Identify which cell holds the provided text, then report its (X, Y) central coordinate. 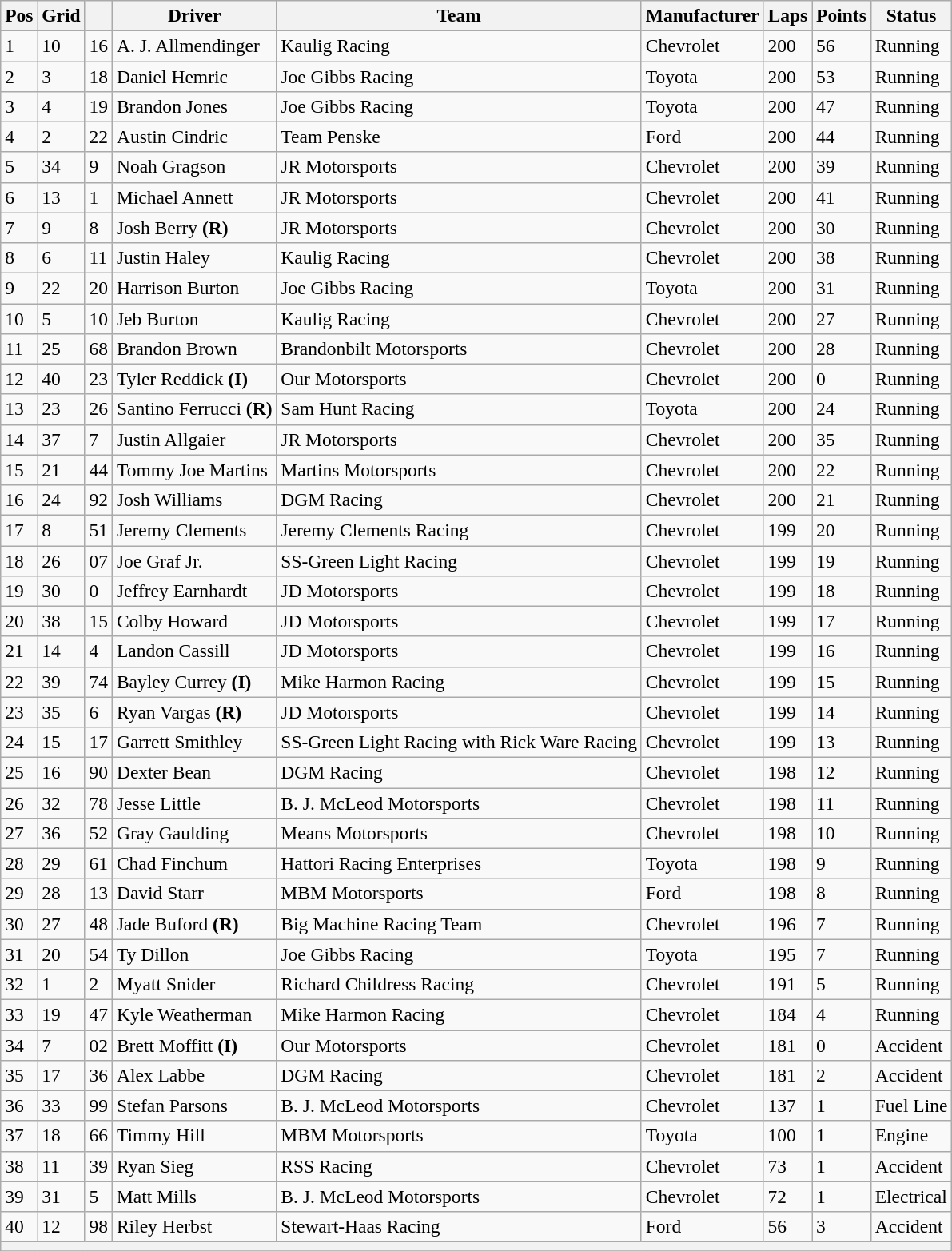
David Starr (193, 894)
Driver (193, 15)
Kyle Weatherman (193, 1014)
196 (788, 924)
99 (98, 1106)
Stefan Parsons (193, 1106)
73 (788, 1166)
Justin Haley (193, 257)
66 (98, 1136)
Grid (61, 15)
Bayley Currey (I) (193, 682)
48 (98, 924)
195 (788, 954)
07 (98, 560)
Big Machine Racing Team (459, 924)
Joe Graf Jr. (193, 560)
Harrison Burton (193, 288)
92 (98, 500)
Means Motorsports (459, 833)
Michael Annett (193, 197)
02 (98, 1045)
Brandonbilt Motorsports (459, 349)
78 (98, 803)
Timmy Hill (193, 1136)
Hattori Racing Enterprises (459, 863)
SS-Green Light Racing (459, 560)
52 (98, 833)
Santino Ferrucci (R) (193, 409)
Brandon Brown (193, 349)
Team (459, 15)
Laps (788, 15)
41 (842, 197)
Garrett Smithley (193, 742)
Jesse Little (193, 803)
Team Penske (459, 137)
61 (98, 863)
54 (98, 954)
Noah Gragson (193, 167)
SS-Green Light Racing with Rick Ware Racing (459, 742)
RSS Racing (459, 1166)
A. J. Allmendinger (193, 46)
Sam Hunt Racing (459, 409)
Josh Williams (193, 500)
Pos (19, 15)
Dexter Bean (193, 772)
74 (98, 682)
184 (788, 1014)
137 (788, 1106)
Jeffrey Earnhardt (193, 591)
191 (788, 984)
Status (911, 15)
100 (788, 1136)
Brett Moffitt (I) (193, 1045)
Colby Howard (193, 621)
Landon Cassill (193, 651)
Ryan Vargas (R) (193, 712)
98 (98, 1226)
72 (788, 1197)
90 (98, 772)
53 (842, 76)
51 (98, 530)
Riley Herbst (193, 1226)
Matt Mills (193, 1197)
Jeremy Clements (193, 530)
68 (98, 349)
Tyler Reddick (I) (193, 379)
Jeremy Clements Racing (459, 530)
Engine (911, 1136)
Chad Finchum (193, 863)
Alex Labbe (193, 1075)
Daniel Hemric (193, 76)
Tommy Joe Martins (193, 470)
Richard Childress Racing (459, 984)
Austin Cindric (193, 137)
Gray Gaulding (193, 833)
Justin Allgaier (193, 440)
Jeb Burton (193, 318)
Myatt Snider (193, 984)
Fuel Line (911, 1106)
Ryan Sieg (193, 1166)
Stewart-Haas Racing (459, 1226)
Manufacturer (702, 15)
Martins Motorsports (459, 470)
Jade Buford (R) (193, 924)
Brandon Jones (193, 106)
Ty Dillon (193, 954)
Points (842, 15)
Electrical (911, 1197)
Josh Berry (R) (193, 228)
